Pinpoint the cell where the given text exists, returning its (x, y) midpoint coordinate. 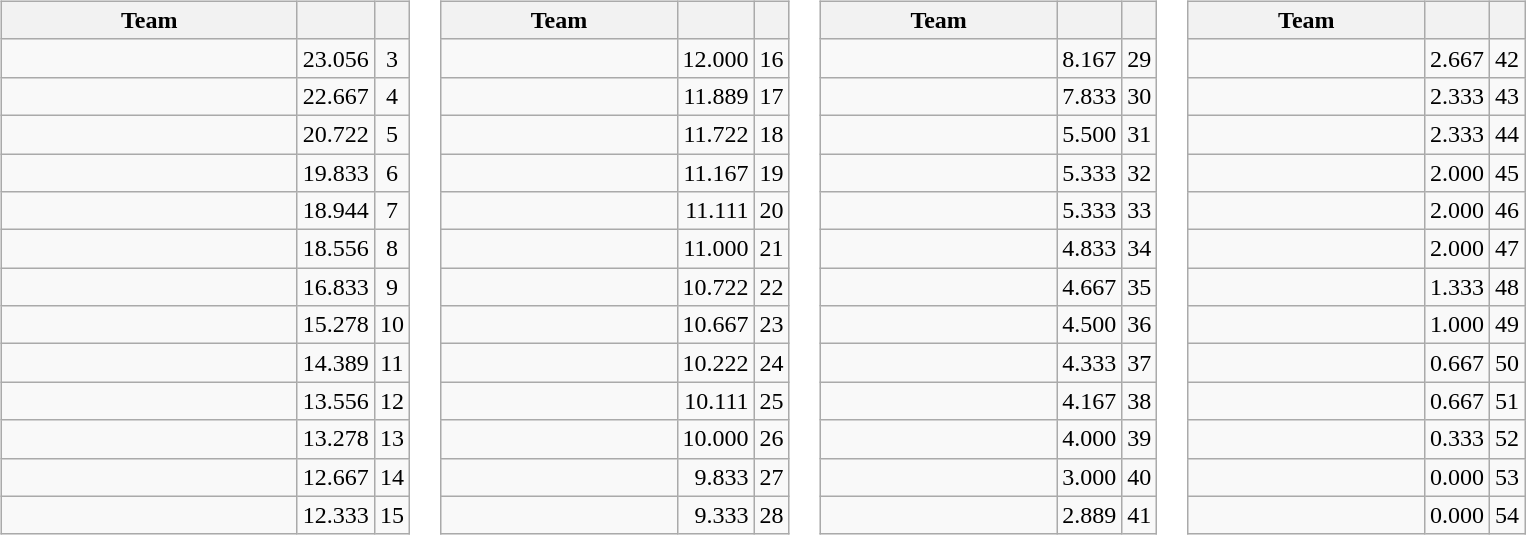
4.833 (1090, 249)
23.056 (336, 58)
15.278 (336, 325)
13 (392, 439)
2.667 (1456, 58)
7.833 (1090, 96)
9 (392, 287)
27 (772, 477)
2.889 (1090, 515)
10.722 (716, 287)
8.167 (1090, 58)
15 (392, 515)
31 (1140, 134)
11.111 (716, 211)
22.667 (336, 96)
33 (1140, 211)
4.000 (1090, 439)
34 (1140, 249)
35 (1140, 287)
47 (1506, 249)
10.000 (716, 439)
36 (1140, 325)
10 (392, 325)
10.111 (716, 401)
10.667 (716, 325)
6 (392, 173)
19.833 (336, 173)
30 (1140, 96)
5 (392, 134)
4.167 (1090, 401)
1.000 (1456, 325)
29 (1140, 58)
54 (1506, 515)
22 (772, 287)
12.000 (716, 58)
13.556 (336, 401)
5.500 (1090, 134)
20.722 (336, 134)
23 (772, 325)
32 (1140, 173)
16.833 (336, 287)
44 (1506, 134)
12.667 (336, 477)
45 (1506, 173)
4.333 (1090, 363)
11.000 (716, 249)
14 (392, 477)
39 (1140, 439)
42 (1506, 58)
18 (772, 134)
1.333 (1456, 287)
7 (392, 211)
12 (392, 401)
52 (1506, 439)
19 (772, 173)
11.722 (716, 134)
24 (772, 363)
46 (1506, 211)
4.500 (1090, 325)
11.889 (716, 96)
9.333 (716, 515)
3.000 (1090, 477)
51 (1506, 401)
48 (1506, 287)
20 (772, 211)
41 (1140, 515)
3 (392, 58)
4 (392, 96)
8 (392, 249)
38 (1140, 401)
0.333 (1456, 439)
25 (772, 401)
49 (1506, 325)
40 (1140, 477)
26 (772, 439)
12.333 (336, 515)
4.667 (1090, 287)
10.222 (716, 363)
9.833 (716, 477)
37 (1140, 363)
21 (772, 249)
14.389 (336, 363)
17 (772, 96)
16 (772, 58)
43 (1506, 96)
11.167 (716, 173)
13.278 (336, 439)
28 (772, 515)
53 (1506, 477)
11 (392, 363)
18.944 (336, 211)
50 (1506, 363)
18.556 (336, 249)
